Pinpoint the cell where the given text exists, returning its [x, y] midpoint coordinate. 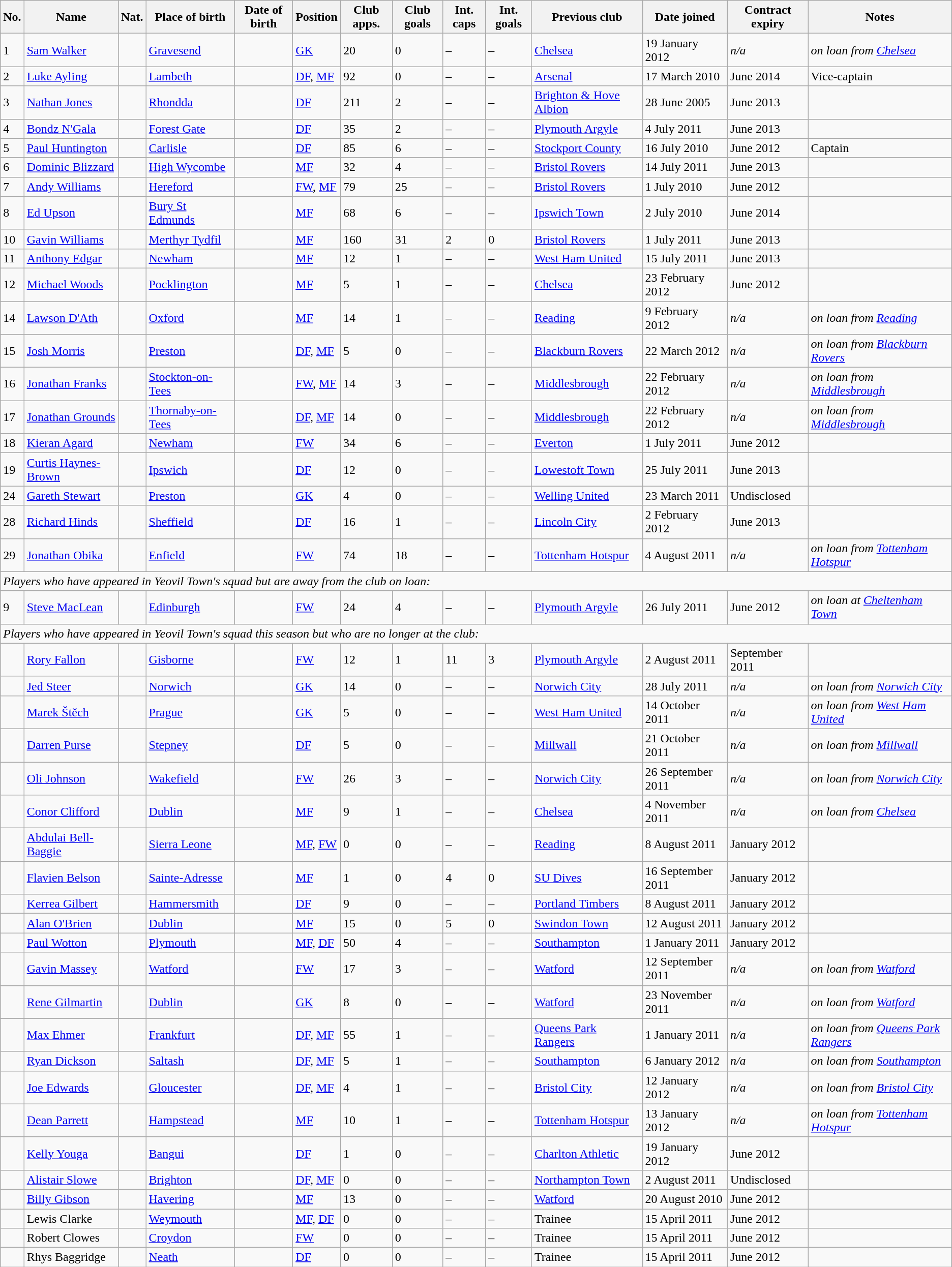
Captain [880, 148]
22 March 2012 [685, 351]
Ipswich Town [587, 213]
Curtis Haynes-Brown [71, 470]
Bangui [190, 1153]
4 July 2011 [685, 129]
Stepney [190, 745]
No. [12, 17]
Nat. [132, 17]
Alistair Slowe [71, 1180]
Gareth Stewart [71, 496]
Bondz N'Gala [71, 129]
Edinburgh [190, 607]
28 June 2005 [685, 103]
High Wycombe [190, 167]
Rene Gilmartin [71, 1002]
15 July 2011 [685, 258]
Richard Hinds [71, 522]
Sierra Leone [190, 845]
on loan from Millwall [880, 745]
7 [12, 187]
32 [366, 167]
Pocklington [190, 285]
Hampstead [190, 1121]
12 September 2011 [685, 969]
Sheffield [190, 522]
23 March 2011 [685, 496]
Place of birth [190, 17]
20 [366, 50]
Robert Clowes [71, 1238]
Lincoln City [587, 522]
1 July 2010 [685, 187]
Michael Woods [71, 285]
14 October 2011 [685, 712]
26 July 2011 [685, 607]
Players who have appeared in Yeovil Town's squad this season but who are no longer at the club: [476, 633]
Norwich [190, 686]
Paul Huntington [71, 148]
6 January 2012 [685, 1061]
9 February 2012 [685, 317]
on loan from Bristol City [880, 1087]
29 [12, 555]
Max Ehmer [71, 1035]
Alan O'Brien [71, 923]
Stockton-on-Tees [190, 384]
28 July 2011 [685, 686]
Gravesend [190, 50]
Neath [190, 1257]
Jonathan Obika [71, 555]
2 February 2012 [685, 522]
2 July 2010 [685, 213]
Havering [190, 1199]
Merthyr Tydfil [190, 239]
Ipswich [190, 470]
Thornaby-on-Tees [190, 417]
Int. goals [509, 17]
on loan from Reading [880, 317]
Gloucester [190, 1087]
Dominic Blizzard [71, 167]
Frankfurt [190, 1035]
Contract expiry [768, 17]
Weymouth [190, 1219]
Saltash [190, 1061]
Previous club [587, 17]
Sam Walker [71, 50]
Jonathan Grounds [71, 417]
Charlton Athletic [587, 1153]
Gisborne [190, 660]
Enfield [190, 555]
Stockport County [587, 148]
12 August 2011 [685, 923]
Date of birth [263, 17]
Jed Steer [71, 686]
Date joined [685, 17]
Josh Morris [71, 351]
Ed Upson [71, 213]
Queens Park Rangers [587, 1035]
Billy Gibson [71, 1199]
13 [366, 1199]
on loan from Blackburn Rovers [880, 351]
Rory Fallon [71, 660]
26 [366, 778]
Jonathan Franks [71, 384]
Arsenal [587, 76]
Plymouth [190, 943]
Swindon Town [587, 923]
SU Dives [587, 878]
Oli Johnson [71, 778]
85 [366, 148]
Paul Wotton [71, 943]
Ryan Dickson [71, 1061]
16 July 2010 [685, 148]
13 January 2012 [685, 1121]
Steve MacLean [71, 607]
Lawson D'Ath [71, 317]
Bristol City [587, 1087]
Gavin Williams [71, 239]
19 [12, 470]
Everton [587, 443]
Players who have appeared in Yeovil Town's squad but are away from the club on loan: [476, 581]
on loan from Southampton [880, 1061]
September 2011 [768, 660]
Int. caps [464, 17]
Northampton Town [587, 1180]
74 [366, 555]
Nathan Jones [71, 103]
28 [12, 522]
on loan from West Ham United [880, 712]
Club goals [418, 17]
Blackburn Rovers [587, 351]
on loan from Queens Park Rangers [880, 1035]
Flavien Belson [71, 878]
on loan at Cheltenham Town [880, 607]
23 November 2011 [685, 1002]
26 September 2011 [685, 778]
92 [366, 76]
34 [366, 443]
Anthony Edgar [71, 258]
Abdulai Bell-Baggie [71, 845]
21 October 2011 [685, 745]
31 [418, 239]
Lowestoft Town [587, 470]
Vice-captain [880, 76]
Carlisle [190, 148]
Luke Ayling [71, 76]
Joe Edwards [71, 1087]
Croydon [190, 1238]
Rhondda [190, 103]
Notes [880, 17]
Kerrea Gilbert [71, 904]
4 November 2011 [685, 811]
Lewis Clarke [71, 1219]
17 March 2010 [685, 76]
Wakefield [190, 778]
Sainte-Adresse [190, 878]
Prague [190, 712]
211 [366, 103]
79 [366, 187]
Portland Timbers [587, 904]
MF, FW [317, 845]
Club apps. [366, 17]
Oxford [190, 317]
12 January 2012 [685, 1087]
Kieran Agard [71, 443]
Hereford [190, 187]
16 September 2011 [685, 878]
Name [71, 17]
Darren Purse [71, 745]
Dean Parrett [71, 1121]
Welling United [587, 496]
Position [317, 17]
55 [366, 1035]
Forest Gate [190, 129]
20 August 2010 [685, 1199]
Bury St Edmunds [190, 213]
160 [366, 239]
23 February 2012 [685, 285]
35 [366, 129]
Lambeth [190, 76]
50 [366, 943]
Hammersmith [190, 904]
Kelly Youga [71, 1153]
68 [366, 213]
14 July 2011 [685, 167]
25 [418, 187]
Brighton & Hove Albion [587, 103]
Conor Clifford [71, 811]
4 August 2011 [685, 555]
Rhys Baggridge [71, 1257]
Marek Štěch [71, 712]
Millwall [587, 745]
Gavin Massey [71, 969]
Brighton [190, 1180]
Andy Williams [71, 187]
25 July 2011 [685, 470]
